Scan for the cell matching the given text and deliver its [x, y] coordinate at center. 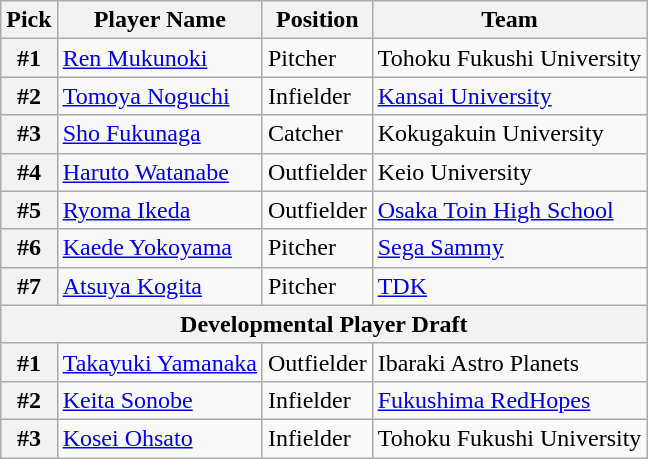
#6 [29, 248]
Tomoya Noguchi [160, 96]
#4 [29, 172]
Developmental Player Draft [324, 324]
Atsuya Kogita [160, 286]
Ren Mukunoki [160, 58]
Takayuki Yamanaka [160, 362]
#7 [29, 286]
Kokugakuin University [510, 134]
Kaede Yokoyama [160, 248]
#5 [29, 210]
Keio University [510, 172]
TDK [510, 286]
Position [317, 20]
Kosei Ohsato [160, 438]
Osaka Toin High School [510, 210]
Catcher [317, 134]
Kansai University [510, 96]
Ryoma Ikeda [160, 210]
Fukushima RedHopes [510, 400]
Ibaraki Astro Planets [510, 362]
Team [510, 20]
Pick [29, 20]
Player Name [160, 20]
Keita Sonobe [160, 400]
Haruto Watanabe [160, 172]
Sho Fukunaga [160, 134]
Sega Sammy [510, 248]
